Identify which cell holds the provided text, then report its [X, Y] central coordinate. 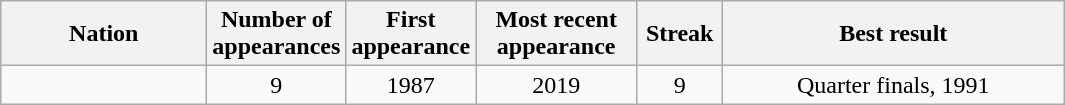
1987 [411, 85]
Streak [680, 34]
Nation [104, 34]
Most recent appearance [556, 34]
Quarter finals, 1991 [894, 85]
Number of appearances [276, 34]
Best result [894, 34]
First appearance [411, 34]
2019 [556, 85]
